Capture the cell that displays the provided text and extract its [x, y] central coordinate. 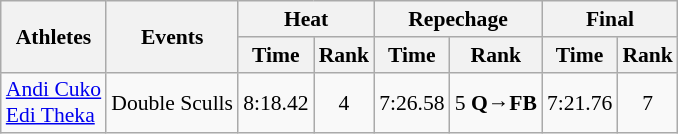
Final [610, 19]
Events [172, 36]
7:21.76 [580, 102]
5 Q→FB [496, 102]
Heat [306, 19]
7 [648, 102]
Andi CukoEdi Theka [54, 102]
Repechage [458, 19]
4 [344, 102]
Double Sculls [172, 102]
7:26.58 [412, 102]
8:18.42 [276, 102]
Athletes [54, 36]
